Return (X, Y) of the center of cell containing provided text 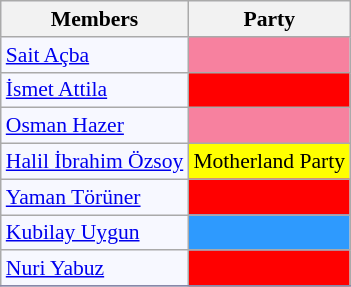
Osman Hazer (95, 126)
Motherland Party (269, 162)
Sait Açba (95, 55)
Party (269, 19)
Yaman Törüner (95, 197)
Nuri Yabuz (95, 269)
Members (95, 19)
Kubilay Uygun (95, 233)
İsmet Attila (95, 90)
Halil İbrahim Özsoy (95, 162)
